Output the [X, Y] coordinate of the center of the cell containing the given text.  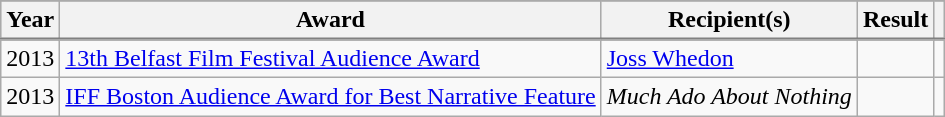
13th Belfast Film Festival Audience Award [330, 59]
Result [895, 20]
Recipient(s) [729, 20]
Much Ado About Nothing [729, 97]
Award [330, 20]
Year [30, 20]
Joss Whedon [729, 59]
IFF Boston Audience Award for Best Narrative Feature [330, 97]
